Extract the (x, y) coordinate from the center of the cell holding the provided text.  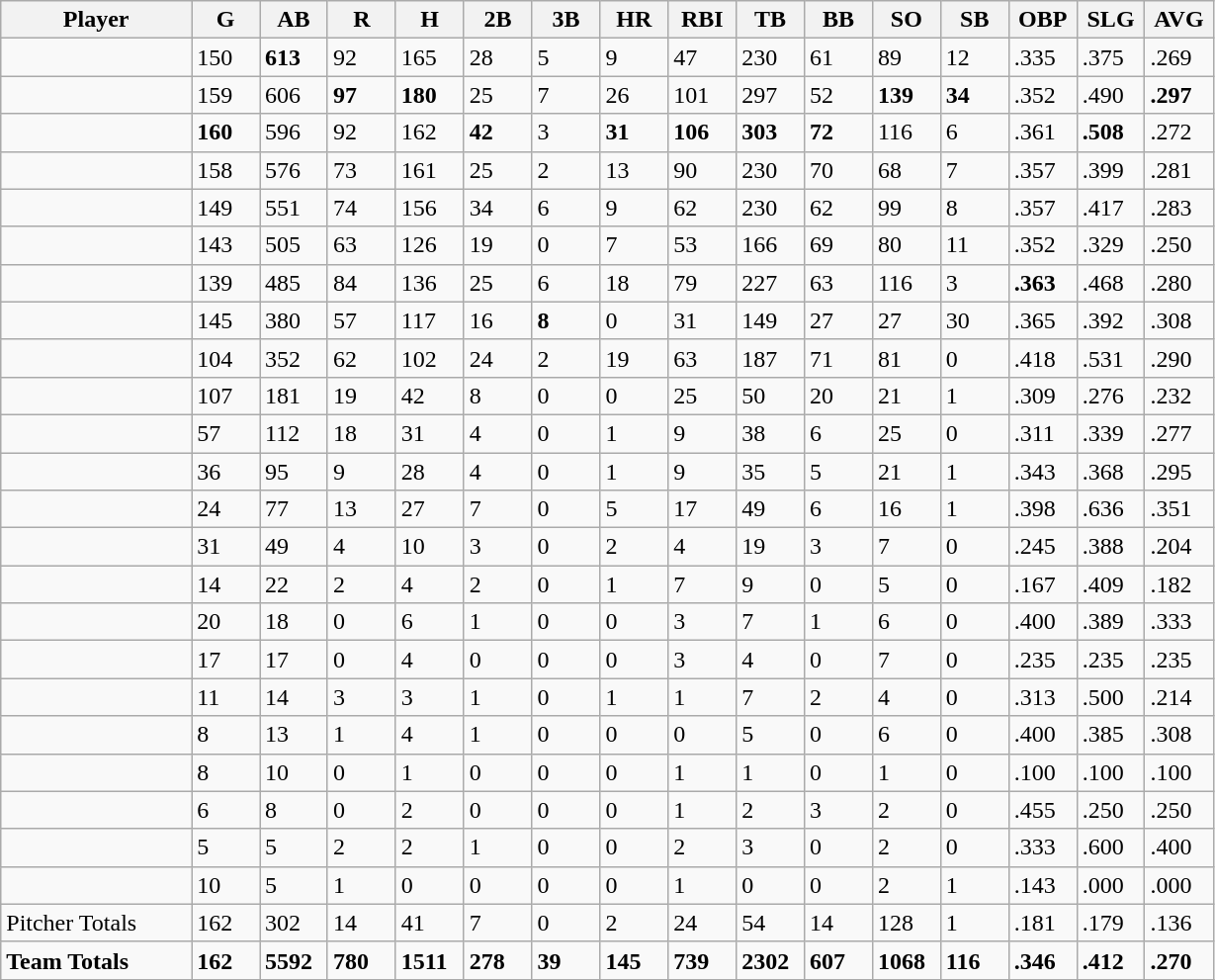
.363 (1042, 283)
485 (293, 283)
.276 (1111, 396)
35 (771, 472)
52 (838, 95)
77 (293, 509)
50 (771, 396)
G (225, 20)
.277 (1178, 433)
.468 (1111, 283)
5592 (293, 960)
.392 (1111, 320)
.636 (1111, 509)
.167 (1042, 584)
AB (293, 20)
.290 (1178, 358)
61 (838, 57)
81 (906, 358)
39 (565, 960)
606 (293, 95)
.361 (1042, 133)
36 (225, 472)
TB (771, 20)
.412 (1111, 960)
352 (293, 358)
47 (702, 57)
.309 (1042, 396)
97 (362, 95)
136 (429, 283)
596 (293, 133)
126 (429, 245)
607 (838, 960)
161 (429, 170)
.270 (1178, 960)
.418 (1042, 358)
181 (293, 396)
1511 (429, 960)
68 (906, 170)
.313 (1042, 697)
104 (225, 358)
26 (635, 95)
576 (293, 170)
SLG (1111, 20)
.281 (1178, 170)
12 (975, 57)
.368 (1111, 472)
.143 (1042, 885)
Team Totals (97, 960)
71 (838, 358)
117 (429, 320)
41 (429, 923)
74 (362, 208)
.297 (1178, 95)
297 (771, 95)
.182 (1178, 584)
.311 (1042, 433)
69 (838, 245)
160 (225, 133)
107 (225, 396)
72 (838, 133)
112 (293, 433)
278 (498, 960)
.409 (1111, 584)
2302 (771, 960)
.339 (1111, 433)
2B (498, 20)
.283 (1178, 208)
.232 (1178, 396)
739 (702, 960)
22 (293, 584)
302 (293, 923)
.600 (1111, 847)
38 (771, 433)
3B (565, 20)
.214 (1178, 697)
54 (771, 923)
.398 (1042, 509)
165 (429, 57)
303 (771, 133)
79 (702, 283)
.388 (1111, 547)
.389 (1111, 622)
.179 (1111, 923)
613 (293, 57)
HR (635, 20)
80 (906, 245)
70 (838, 170)
.346 (1042, 960)
53 (702, 245)
.365 (1042, 320)
AVG (1178, 20)
180 (429, 95)
.455 (1042, 810)
.269 (1178, 57)
.385 (1111, 735)
.343 (1042, 472)
H (429, 20)
84 (362, 283)
1068 (906, 960)
380 (293, 320)
.245 (1042, 547)
.490 (1111, 95)
.531 (1111, 358)
.375 (1111, 57)
166 (771, 245)
Player (97, 20)
505 (293, 245)
BB (838, 20)
90 (702, 170)
159 (225, 95)
Pitcher Totals (97, 923)
.280 (1178, 283)
551 (293, 208)
.399 (1111, 170)
.417 (1111, 208)
OBP (1042, 20)
102 (429, 358)
.136 (1178, 923)
106 (702, 133)
150 (225, 57)
101 (702, 95)
SO (906, 20)
99 (906, 208)
.181 (1042, 923)
RBI (702, 20)
.204 (1178, 547)
.272 (1178, 133)
30 (975, 320)
73 (362, 170)
780 (362, 960)
.351 (1178, 509)
.508 (1111, 133)
.500 (1111, 697)
R (362, 20)
158 (225, 170)
128 (906, 923)
SB (975, 20)
.335 (1042, 57)
143 (225, 245)
187 (771, 358)
227 (771, 283)
89 (906, 57)
95 (293, 472)
.329 (1111, 245)
156 (429, 208)
.295 (1178, 472)
